Extract the [X, Y] coordinate from the center of the cell holding the provided text.  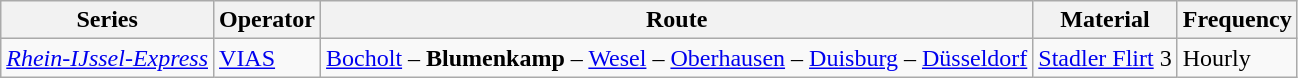
Hourly [1237, 58]
VIAS [268, 58]
Bocholt – Blumenkamp – Wesel – Oberhausen – Duisburg – Düsseldorf [677, 58]
Series [108, 20]
Material [1105, 20]
Route [677, 20]
Rhein-IJssel-Express [108, 58]
Stadler Flirt 3 [1105, 58]
Frequency [1237, 20]
Operator [268, 20]
